Return the (x, y) coordinate for the center point of the cell that contains the specified text.  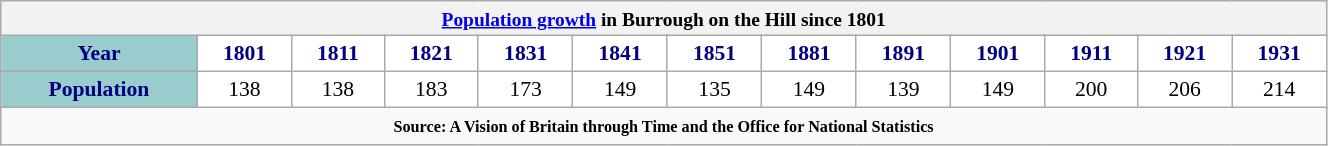
Population (100, 90)
1931 (1280, 54)
173 (525, 90)
1841 (620, 54)
206 (1184, 90)
139 (903, 90)
200 (1091, 90)
1811 (338, 54)
135 (714, 90)
1801 (244, 54)
214 (1280, 90)
1831 (525, 54)
1911 (1091, 54)
Year (100, 54)
1821 (431, 54)
Source: A Vision of Britain through Time and the Office for National Statistics (664, 126)
183 (431, 90)
1901 (998, 54)
1891 (903, 54)
1921 (1184, 54)
1881 (809, 54)
Population growth in Burrough on the Hill since 1801 (664, 18)
1851 (714, 54)
